Search for the cell housing the specified text and yield its (X, Y) center coordinate. 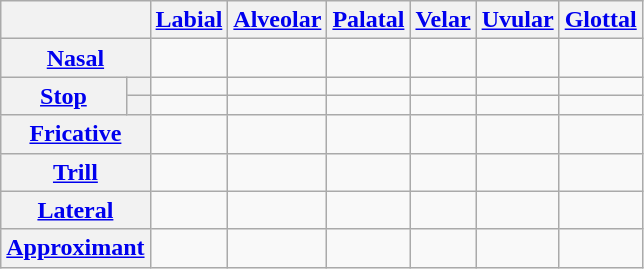
Approximant (76, 248)
Nasal (76, 58)
Trill (76, 172)
Palatal (368, 20)
Uvular (518, 20)
Alveolar (278, 20)
Velar (443, 20)
Stop (64, 96)
Lateral (76, 210)
Glottal (600, 20)
Fricative (76, 134)
Labial (189, 20)
